Pinpoint the cell where the given text exists, returning its [X, Y] midpoint coordinate. 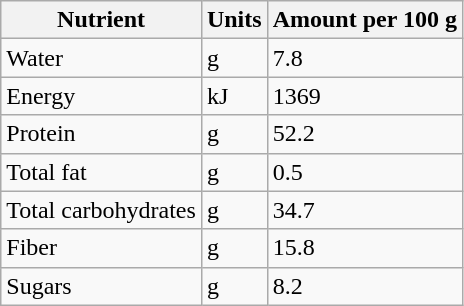
52.2 [364, 134]
1369 [364, 96]
Nutrient [102, 20]
8.2 [364, 286]
Total carbohydrates [102, 210]
7.8 [364, 58]
Energy [102, 96]
Amount per 100 g [364, 20]
Protein [102, 134]
Total fat [102, 172]
34.7 [364, 210]
kJ [234, 96]
Fiber [102, 248]
Units [234, 20]
0.5 [364, 172]
15.8 [364, 248]
Sugars [102, 286]
Water [102, 58]
